Extract the (x, y) coordinate from the center of the cell holding the provided text.  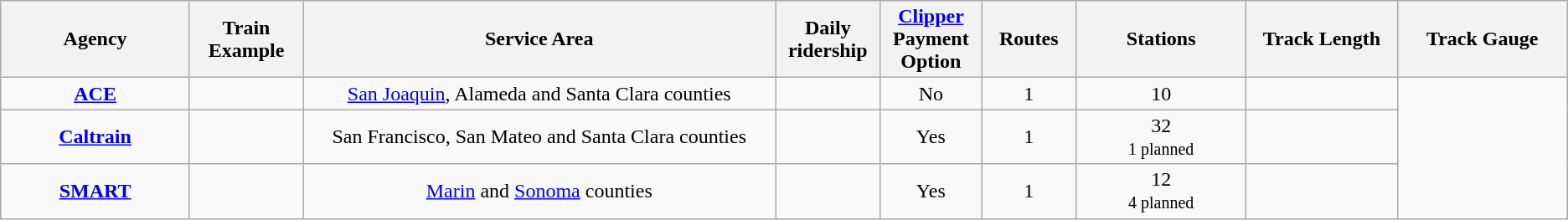
Caltrain (95, 137)
Service Area (539, 39)
Track Length (1322, 39)
Daily ridership (828, 39)
Agency (95, 39)
Stations (1161, 39)
Marin and Sonoma counties (539, 191)
San Francisco, San Mateo and Santa Clara counties (539, 137)
Track Gauge (1483, 39)
No (931, 94)
321 planned (1161, 137)
SMART (95, 191)
ACE (95, 94)
San Joaquin, Alameda and Santa Clara counties (539, 94)
Clipper Payment Option (931, 39)
10 (1161, 94)
Train Example (246, 39)
Routes (1029, 39)
124 planned (1161, 191)
